Capture the cell that displays the provided text and extract its [x, y] central coordinate. 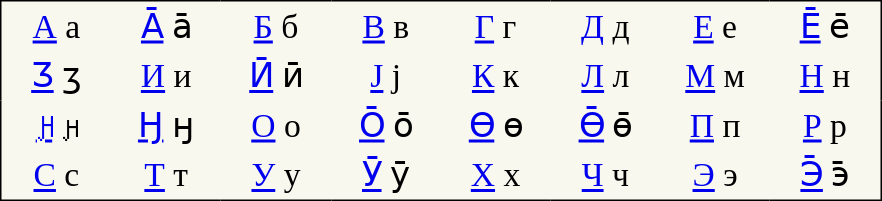
Ө̄ ө̄ [605, 125]
Ө ө [496, 125]
Э̄ э̄ [826, 175]
Т т [166, 175]
Э э [715, 175]
Е̄ е̄ [826, 26]
К к [496, 76]
Р р [826, 125]
С с [56, 175]
А а [56, 26]
Л л [605, 76]
Ӣ ӣ [276, 76]
Ԩ ԩ [56, 125]
Д д [605, 26]
У у [276, 175]
П п [715, 125]
Ч ч [605, 175]
М м [715, 76]
Н н [826, 76]
Ӈ ӈ [166, 125]
Б б [276, 26]
Ӯ ӯ [386, 175]
Ј ј [386, 76]
О̄ о̄ [386, 125]
Ӡ ӡ [56, 76]
Е е [715, 26]
А̄ а̄ [166, 26]
О о [276, 125]
Х х [496, 175]
Г г [496, 26]
И и [166, 76]
В в [386, 26]
